Pinpoint the cell where the given text exists, returning its [x, y] midpoint coordinate. 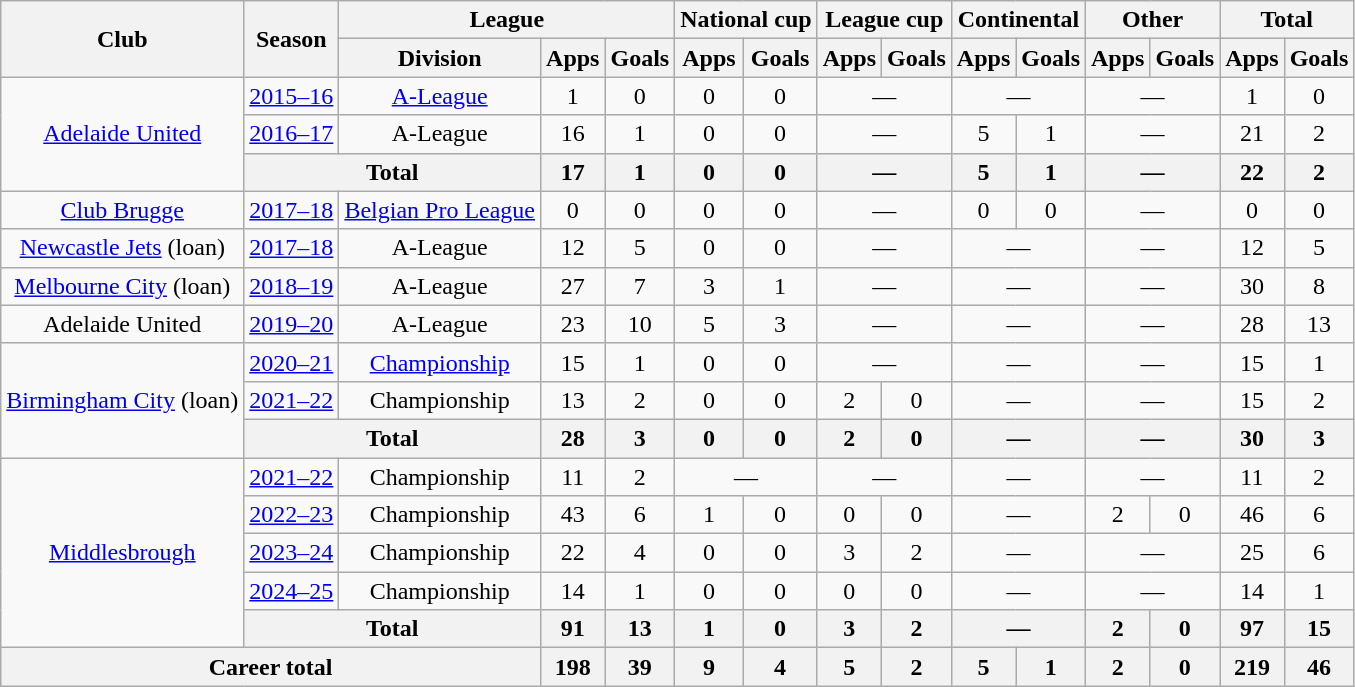
Season [292, 39]
Belgian Pro League [440, 210]
10 [640, 324]
25 [1252, 553]
97 [1252, 629]
Club Brugge [122, 210]
21 [1252, 134]
League cup [884, 20]
2023–24 [292, 553]
2022–23 [292, 515]
91 [573, 629]
Career total [271, 667]
Middlesbrough [122, 553]
16 [573, 134]
National cup [746, 20]
2015–16 [292, 96]
Division [440, 58]
League [507, 20]
17 [573, 172]
2020–21 [292, 362]
8 [1319, 286]
Melbourne City (loan) [122, 286]
2024–25 [292, 591]
2019–20 [292, 324]
198 [573, 667]
Club [122, 39]
2018–19 [292, 286]
23 [573, 324]
Newcastle Jets (loan) [122, 248]
Other [1153, 20]
2016–17 [292, 134]
43 [573, 515]
219 [1252, 667]
27 [573, 286]
Continental [1018, 20]
Birmingham City (loan) [122, 400]
39 [640, 667]
7 [640, 286]
9 [709, 667]
